Scan for the cell matching the given text and deliver its [X, Y] coordinate at center. 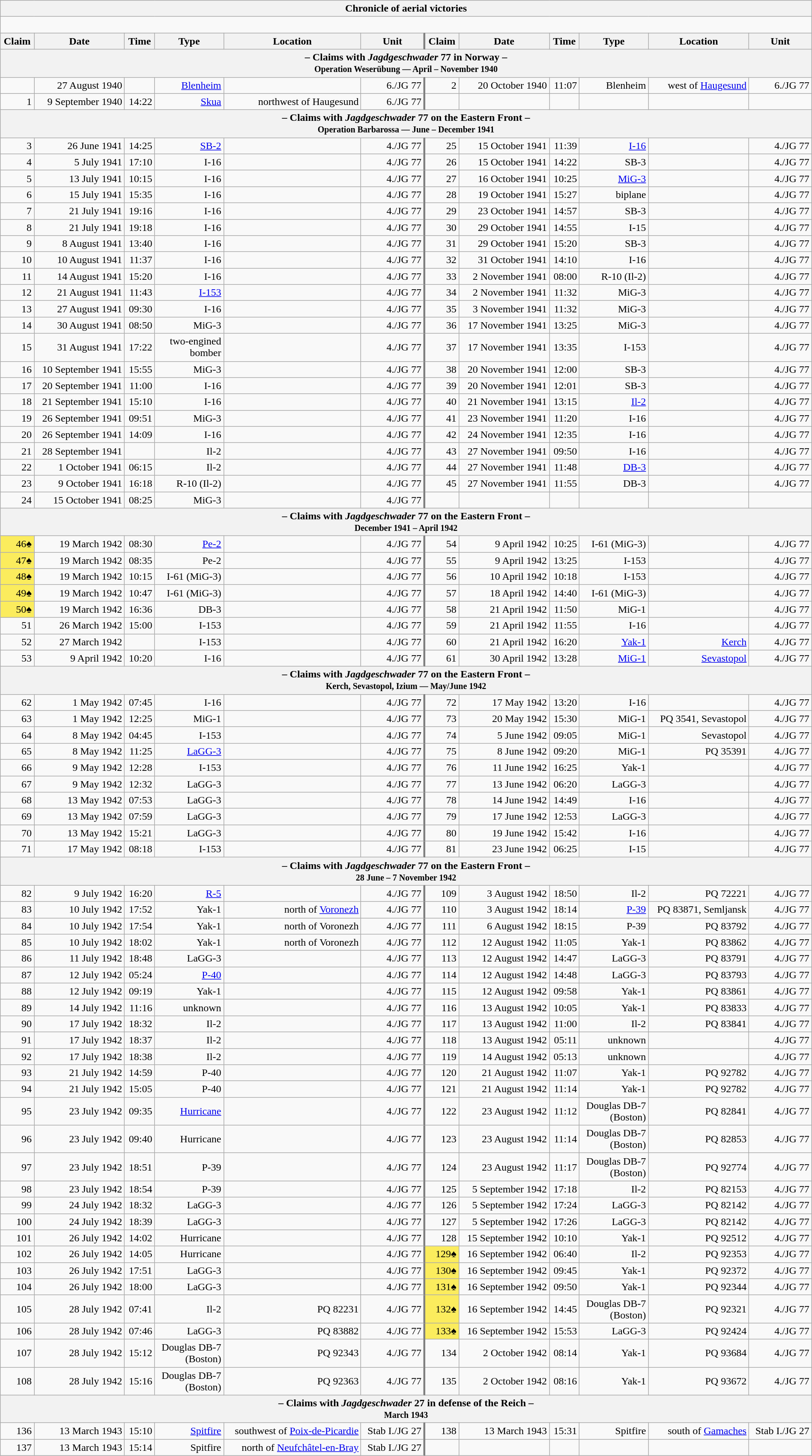
– Claims with Jagdgeschwader 77 on the Eastern Front –Operation Barbarossa — June – December 1941 [406, 123]
10:47 [140, 593]
51 [17, 626]
79 [442, 817]
PQ 82841 [699, 1111]
16 [17, 369]
17:22 [140, 347]
131♠ [442, 1287]
87 [17, 975]
07:45 [140, 702]
biplane [614, 195]
25 [442, 146]
14:02 [140, 1238]
88 [17, 991]
06:25 [564, 849]
90 [17, 1024]
11:43 [140, 293]
115 [442, 991]
96 [17, 1139]
122 [442, 1111]
08:25 [140, 500]
48♠ [17, 577]
6 [17, 195]
24 November 1941 [504, 434]
– Claims with Jagdgeschwader 77 in Norway –Operation Weserübung — April – November 1940 [406, 63]
64 [17, 735]
20 September 1941 [80, 386]
south of Gamaches [699, 1431]
40 [442, 402]
105 [17, 1309]
10 [17, 260]
19:16 [140, 211]
27 [442, 178]
15:21 [140, 833]
76 [442, 767]
84 [17, 926]
11:05 [564, 942]
5 July 1941 [80, 162]
9 [17, 244]
15:35 [140, 195]
127 [442, 1222]
10:05 [564, 1007]
20 May 1942 [504, 719]
14 August 1941 [80, 276]
19 October 1941 [504, 195]
23 October 1941 [504, 211]
9 September 1940 [80, 102]
45 [442, 483]
100 [17, 1222]
37 [442, 347]
27 August 1941 [80, 309]
103 [17, 1270]
10:20 [140, 658]
PQ 83862 [699, 942]
15:31 [564, 1431]
11 July 1942 [80, 959]
57 [442, 593]
R-5 [189, 893]
31 August 1941 [80, 347]
07:59 [140, 817]
23 November 1941 [504, 418]
31 October 1941 [504, 260]
– Claims with Jagdgeschwader 77 on the Eastern Front –December 1941 – April 1942 [406, 522]
85 [17, 942]
129♠ [442, 1254]
104 [17, 1287]
1 [17, 102]
3 [17, 146]
3 November 1941 [504, 309]
PQ 83871, Semljansk [699, 910]
west of Haugesund [699, 85]
21 November 1941 [504, 402]
97 [17, 1167]
15 September 1942 [504, 1238]
69 [17, 817]
49♠ [17, 593]
PQ 92321 [699, 1309]
08:14 [564, 1353]
PQ 92424 [699, 1331]
04:45 [140, 735]
18:50 [564, 893]
northwest of Haugesund [292, 102]
17:18 [564, 1189]
15 [17, 347]
77 [442, 784]
18 April 1942 [504, 593]
08:18 [140, 849]
94 [17, 1089]
15:05 [140, 1089]
50♠ [17, 609]
2 [442, 85]
1 October 1941 [80, 467]
17:52 [140, 910]
14:40 [564, 593]
11 [17, 276]
13 July 1941 [80, 178]
08:30 [140, 544]
08:35 [140, 560]
10 September 1941 [80, 369]
11:50 [564, 609]
8 August 1941 [80, 244]
125 [442, 1189]
128 [442, 1238]
11:25 [140, 751]
15:16 [140, 1381]
PQ 72221 [699, 893]
08:16 [564, 1381]
14:25 [140, 146]
29 [442, 211]
07:53 [140, 800]
PQ 83792 [699, 926]
14:10 [564, 260]
09:30 [140, 309]
41 [442, 418]
12:28 [140, 767]
112 [442, 942]
61 [442, 658]
12:00 [564, 369]
18:00 [140, 1287]
PQ 92353 [699, 1254]
26 June 1941 [80, 146]
07:46 [140, 1331]
31 [442, 244]
34 [442, 293]
15:55 [140, 369]
PQ 92363 [292, 1381]
13:28 [564, 658]
PQ 82853 [699, 1139]
08:00 [564, 276]
18:48 [140, 959]
68 [17, 800]
83 [17, 910]
113 [442, 959]
58 [442, 609]
43 [442, 451]
PQ 83791 [699, 959]
133♠ [442, 1331]
14:47 [564, 959]
121 [442, 1089]
42 [442, 434]
05:13 [564, 1056]
108 [17, 1381]
8 [17, 228]
15:53 [564, 1331]
120 [442, 1073]
09:58 [564, 991]
89 [17, 1007]
54 [442, 544]
62 [17, 702]
14:59 [140, 1073]
116 [442, 1007]
114 [442, 975]
19 June 1942 [504, 833]
27 August 1940 [80, 85]
12:35 [564, 434]
PQ 83861 [699, 991]
PQ 83793 [699, 975]
16 October 1941 [504, 178]
06:15 [140, 467]
65 [17, 751]
14:49 [564, 800]
119 [442, 1056]
47♠ [17, 560]
09:51 [140, 418]
09:05 [564, 735]
14 June 1942 [504, 800]
132♠ [442, 1309]
106 [17, 1331]
12:25 [140, 719]
33 [442, 276]
11:20 [564, 418]
12:01 [564, 386]
28 September 1941 [80, 451]
138 [442, 1431]
59 [442, 626]
13:35 [564, 347]
53 [17, 658]
19 [17, 418]
13:20 [564, 702]
30 August 1941 [80, 325]
PQ 93684 [699, 1353]
10:10 [564, 1238]
71 [17, 849]
6 August 1942 [504, 926]
9 July 1942 [80, 893]
14 August 1942 [504, 1056]
18 [17, 402]
17:24 [564, 1205]
21 [17, 451]
44 [442, 467]
5 [17, 178]
98 [17, 1189]
18:54 [140, 1189]
7 [17, 211]
26 March 1942 [80, 626]
18:37 [140, 1040]
14:05 [140, 1254]
11:17 [564, 1167]
35 [442, 309]
Kerch [699, 642]
10 August 1941 [80, 260]
14:48 [564, 975]
92 [17, 1056]
101 [17, 1238]
20 October 1940 [504, 85]
11:12 [564, 1111]
52 [17, 642]
99 [17, 1205]
07:41 [140, 1309]
09:35 [140, 1111]
17:26 [564, 1222]
– Claims with Jagdgeschwader 77 on the Eastern Front –Kerch, Sevastopol, Izium — May/June 1942 [406, 680]
126 [442, 1205]
PQ 83841 [699, 1024]
PQ 83882 [292, 1331]
17 June 1942 [504, 817]
11:39 [564, 146]
13:40 [140, 244]
78 [442, 800]
21 September 1941 [80, 402]
PQ 82231 [292, 1309]
82 [17, 893]
09:40 [140, 1139]
107 [17, 1353]
86 [17, 959]
80 [442, 833]
06:40 [564, 1254]
17:10 [140, 162]
15:00 [140, 626]
95 [17, 1111]
118 [442, 1040]
southwest of Poix-de-Picardie [292, 1431]
15:14 [140, 1447]
09:20 [564, 751]
18:51 [140, 1167]
102 [17, 1254]
15:42 [564, 833]
18:15 [564, 926]
93 [17, 1073]
26 [442, 162]
23 [17, 483]
111 [442, 926]
8 June 1942 [504, 751]
134 [442, 1353]
56 [442, 577]
60 [442, 642]
81 [442, 849]
123 [442, 1139]
135 [442, 1381]
– Claims with Jagdgeschwader 77 on the Eastern Front –28 June – 7 November 1942 [406, 872]
18:39 [140, 1222]
PQ 93672 [699, 1381]
21 August 1941 [80, 293]
5 June 1942 [504, 735]
4 [17, 162]
10 April 1942 [504, 577]
23 June 1942 [504, 849]
14 July 1942 [80, 1007]
30 April 1942 [504, 658]
73 [442, 719]
18:02 [140, 942]
9 October 1941 [80, 483]
27 March 1942 [80, 642]
46♠ [17, 544]
74 [442, 735]
91 [17, 1040]
PQ 82153 [699, 1189]
PQ 35391 [699, 751]
PQ 92343 [292, 1353]
24 [17, 500]
08:50 [140, 325]
20 [17, 434]
15:30 [564, 719]
17:54 [140, 926]
north of Neufchâtel-en-Bray [292, 1447]
14:57 [564, 211]
11:48 [564, 467]
12:53 [564, 817]
39 [442, 386]
110 [442, 910]
13:15 [564, 402]
10:18 [564, 577]
28 [442, 195]
36 [442, 325]
38 [442, 369]
– Claims with Jagdgeschwader 27 in defense of the Reich –March 1943 [406, 1409]
05:24 [140, 975]
136 [17, 1431]
63 [17, 719]
12 [17, 293]
19:18 [140, 228]
16:25 [564, 767]
11 June 1942 [504, 767]
124 [442, 1167]
72 [442, 702]
15:12 [140, 1353]
55 [442, 560]
09:19 [140, 991]
PQ 92372 [699, 1270]
14:55 [564, 228]
11:16 [140, 1007]
15 July 1941 [80, 195]
66 [17, 767]
13 [17, 309]
Skua [189, 102]
16:18 [140, 483]
16:36 [140, 609]
14:09 [140, 434]
22 [17, 467]
130♠ [442, 1270]
30 [442, 228]
18:38 [140, 1056]
14 [17, 325]
70 [17, 833]
109 [442, 893]
05:11 [564, 1040]
PQ 83833 [699, 1007]
17 [17, 386]
11:37 [140, 260]
75 [442, 751]
SB-2 [189, 146]
06:20 [564, 784]
PQ 92344 [699, 1287]
32 [442, 260]
Chronicle of aerial victories [406, 9]
PQ 3541, Sevastopol [699, 719]
15:27 [564, 195]
two-engined bomber [189, 347]
137 [17, 1447]
13 June 1942 [504, 784]
14:45 [564, 1309]
117 [442, 1024]
09:45 [564, 1270]
12:32 [140, 784]
PQ 92512 [699, 1238]
18:14 [564, 910]
67 [17, 784]
PQ 92774 [699, 1167]
17:51 [140, 1270]
